Extract the (x, y) coordinate from the center of the cell holding the provided text.  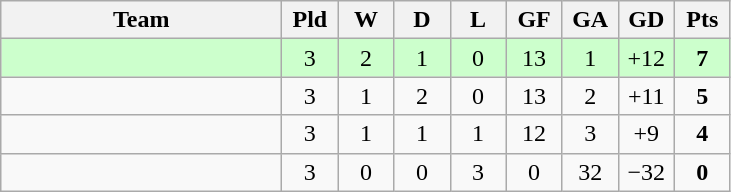
Pts (702, 20)
+9 (646, 134)
−32 (646, 172)
7 (702, 58)
4 (702, 134)
+12 (646, 58)
GA (590, 20)
GF (534, 20)
5 (702, 96)
32 (590, 172)
GD (646, 20)
12 (534, 134)
L (478, 20)
Team (142, 20)
W (366, 20)
D (422, 20)
Pld (310, 20)
+11 (646, 96)
